Extract the [X, Y] coordinate from the center of the cell holding the provided text.  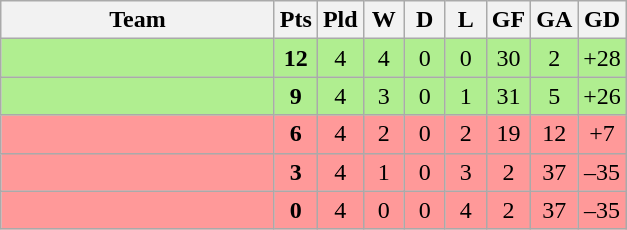
6 [296, 134]
GF [508, 20]
W [384, 20]
GD [602, 20]
Pld [340, 20]
9 [296, 96]
30 [508, 58]
Team [138, 20]
D [424, 20]
L [466, 20]
31 [508, 96]
19 [508, 134]
GA [554, 20]
+28 [602, 58]
Pts [296, 20]
+7 [602, 134]
+26 [602, 96]
5 [554, 96]
